Find where the given text appears and provide that cell's center as (X, Y) coordinate. 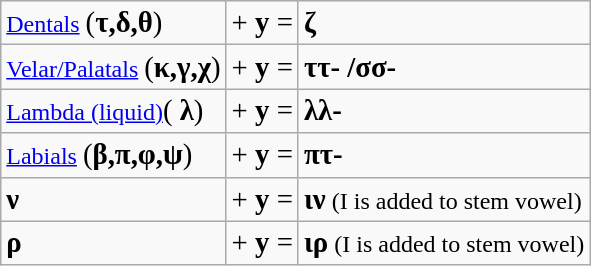
ν (114, 199)
λλ- (444, 111)
πτ- (444, 155)
Dentals (τ,δ,θ) (114, 23)
Velar/Palatals (κ,γ,χ) (114, 67)
ττ- /σσ- (444, 67)
ιν (I is added to stem vowel) (444, 199)
ρ (114, 243)
Labials (β,π,φ,ψ) (114, 155)
Lambda (liquid)( λ) (114, 111)
ιρ (I is added to stem vowel) (444, 243)
ζ (444, 23)
